Return the (X, Y) coordinate for the center point of the cell that contains the specified text.  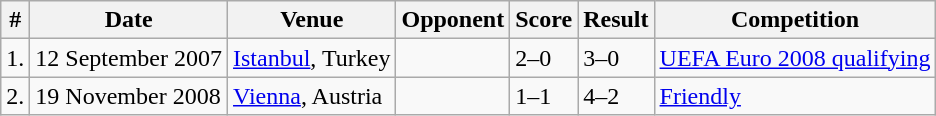
Venue (312, 20)
# (16, 20)
Vienna, Austria (312, 96)
Score (544, 20)
1. (16, 58)
3–0 (616, 58)
UEFA Euro 2008 qualifying (795, 58)
19 November 2008 (129, 96)
1–1 (544, 96)
4–2 (616, 96)
Competition (795, 20)
2–0 (544, 58)
2. (16, 96)
Friendly (795, 96)
Istanbul, Turkey (312, 58)
12 September 2007 (129, 58)
Opponent (453, 20)
Result (616, 20)
Date (129, 20)
